Find where the given text appears and provide that cell's center as (X, Y) coordinate. 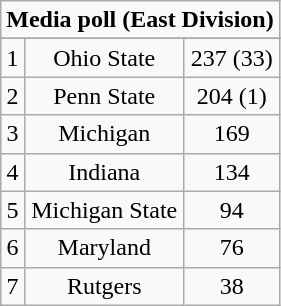
134 (232, 172)
5 (12, 210)
169 (232, 134)
Rutgers (104, 286)
Media poll (East Division) (140, 20)
7 (12, 286)
94 (232, 210)
38 (232, 286)
Penn State (104, 96)
Michigan State (104, 210)
204 (1) (232, 96)
3 (12, 134)
4 (12, 172)
Maryland (104, 248)
237 (33) (232, 58)
Michigan (104, 134)
1 (12, 58)
2 (12, 96)
6 (12, 248)
76 (232, 248)
Indiana (104, 172)
Ohio State (104, 58)
